Provide the [x, y] coordinate of the cell's center where the given text is located.  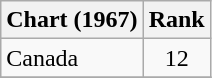
12 [176, 58]
Chart (1967) [72, 20]
Canada [72, 58]
Rank [176, 20]
